Return the [x, y] coordinate for the center point of the cell that contains the specified text.  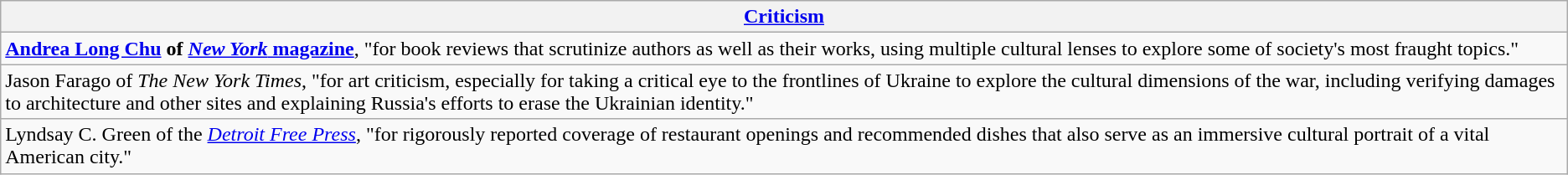
Criticism [784, 17]
